Extract the (X, Y) coordinate from the center of the cell holding the provided text.  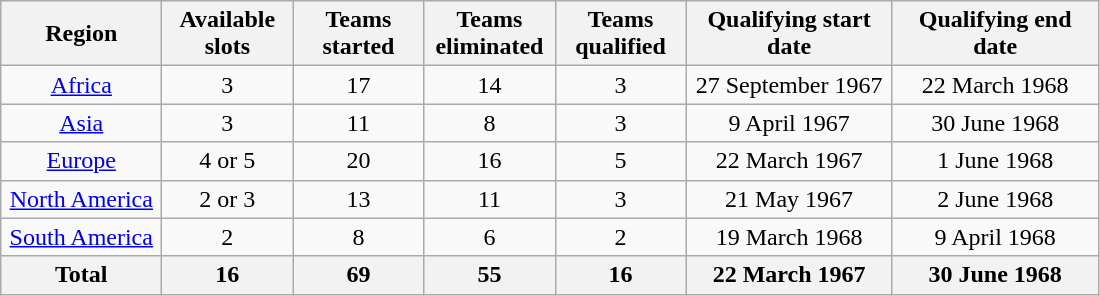
19 March 1968 (789, 237)
Africa (82, 85)
5 (620, 161)
Region (82, 34)
Total (82, 275)
69 (358, 275)
4 or 5 (228, 161)
55 (490, 275)
2 June 1968 (995, 199)
Teams qualified (620, 34)
Qualifying start date (789, 34)
Europe (82, 161)
27 September 1967 (789, 85)
22 March 1968 (995, 85)
9 April 1967 (789, 123)
Teams started (358, 34)
13 (358, 199)
2 or 3 (228, 199)
1 June 1968 (995, 161)
Asia (82, 123)
6 (490, 237)
North America (82, 199)
Teams eliminated (490, 34)
21 May 1967 (789, 199)
South America (82, 237)
Available slots (228, 34)
20 (358, 161)
14 (490, 85)
Qualifying end date (995, 34)
17 (358, 85)
9 April 1968 (995, 237)
